Return the [X, Y] coordinate for the center point of the cell that contains the specified text.  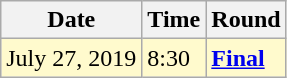
Time [174, 20]
Final [246, 58]
July 27, 2019 [72, 58]
8:30 [174, 58]
Round [246, 20]
Date [72, 20]
